Search for the cell housing the specified text and yield its (X, Y) center coordinate. 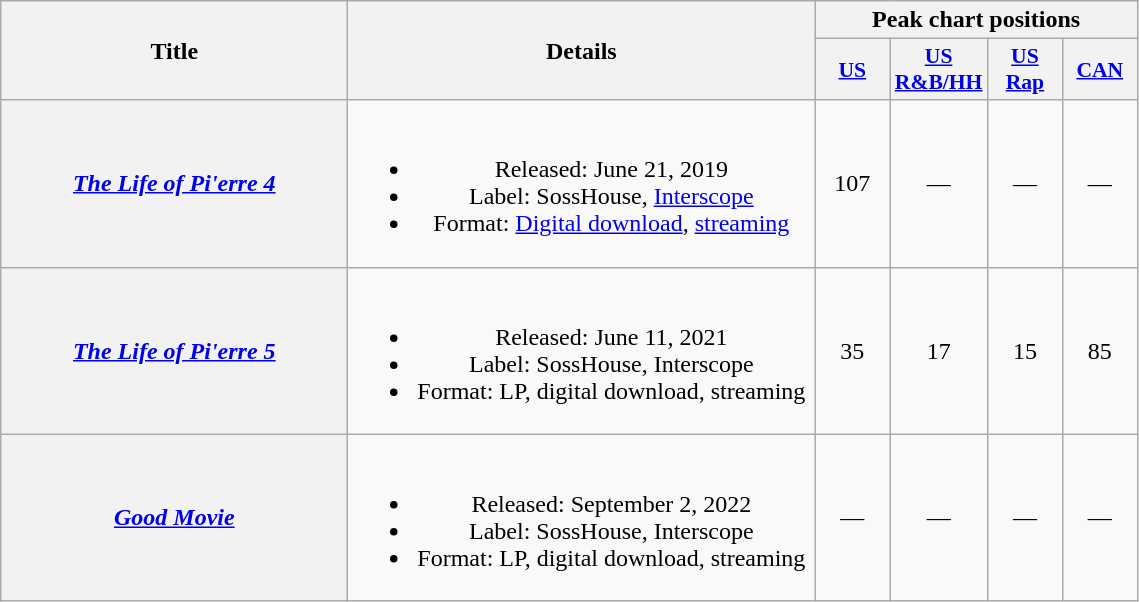
Released: June 11, 2021Label: SossHouse, InterscopeFormat: LP, digital download, streaming (582, 350)
35 (852, 350)
Details (582, 50)
Title (174, 50)
85 (1100, 350)
Released: June 21, 2019Label: SossHouse, InterscopeFormat: Digital download, streaming (582, 184)
Good Movie (174, 518)
The Life of Pi'erre 5 (174, 350)
107 (852, 184)
17 (939, 350)
Released: September 2, 2022Label: SossHouse, InterscopeFormat: LP, digital download, streaming (582, 518)
The Life of Pi'erre 4 (174, 184)
Peak chart positions (976, 20)
CAN (1100, 70)
USRap (1024, 70)
15 (1024, 350)
US (852, 70)
USR&B/HH (939, 70)
